Capture the cell that displays the provided text and extract its [x, y] central coordinate. 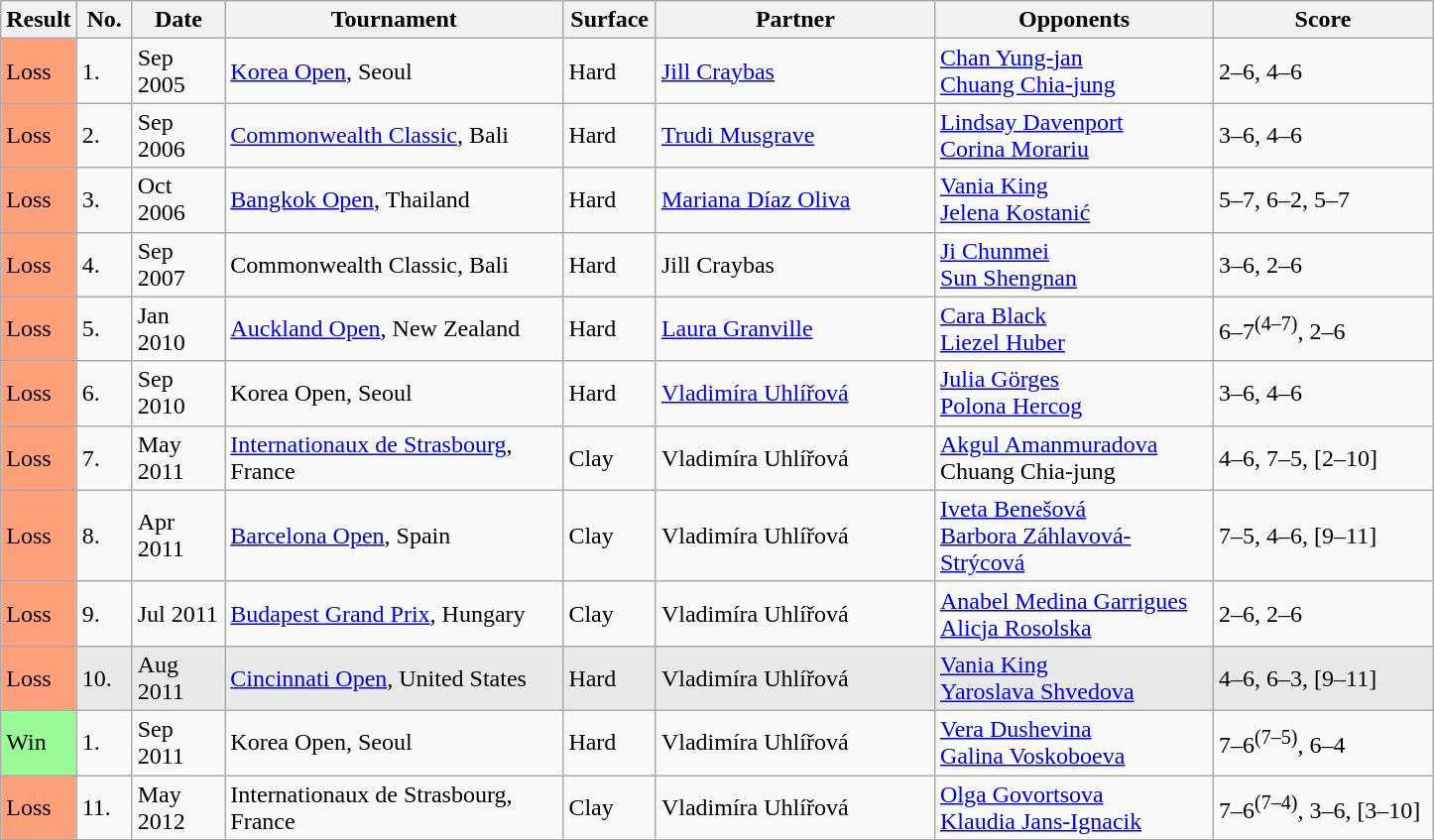
Sep 2007 [179, 264]
Date [179, 20]
10. [104, 678]
7–6(7–5), 6–4 [1323, 742]
Jan 2010 [179, 329]
Akgul Amanmuradova Chuang Chia-jung [1073, 458]
Partner [795, 20]
Lindsay Davenport Corina Morariu [1073, 135]
9. [104, 613]
5. [104, 329]
6–7(4–7), 2–6 [1323, 329]
Sep 2005 [179, 71]
Olga Govortsova Klaudia Jans-Ignacik [1073, 807]
11. [104, 807]
May 2012 [179, 807]
2–6, 2–6 [1323, 613]
Tournament [395, 20]
Sep 2006 [179, 135]
3. [104, 200]
4. [104, 264]
Surface [610, 20]
Trudi Musgrave [795, 135]
Auckland Open, New Zealand [395, 329]
Oct 2006 [179, 200]
Result [39, 20]
3–6, 2–6 [1323, 264]
No. [104, 20]
7. [104, 458]
Bangkok Open, Thailand [395, 200]
6. [104, 393]
2. [104, 135]
8. [104, 536]
Mariana Díaz Oliva [795, 200]
Win [39, 742]
5–7, 6–2, 5–7 [1323, 200]
7–5, 4–6, [9–11] [1323, 536]
Iveta Benešová Barbora Záhlavová-Strýcová [1073, 536]
4–6, 7–5, [2–10] [1323, 458]
Budapest Grand Prix, Hungary [395, 613]
Jul 2011 [179, 613]
2–6, 4–6 [1323, 71]
Julia Görges Polona Hercog [1073, 393]
Laura Granville [795, 329]
Score [1323, 20]
Opponents [1073, 20]
Vania King Jelena Kostanić [1073, 200]
Barcelona Open, Spain [395, 536]
Vania King Yaroslava Shvedova [1073, 678]
Apr 2011 [179, 536]
Anabel Medina Garrigues Alicja Rosolska [1073, 613]
Ji Chunmei Sun Shengnan [1073, 264]
7–6(7–4), 3–6, [3–10] [1323, 807]
Aug 2011 [179, 678]
4–6, 6–3, [9–11] [1323, 678]
Cara Black Liezel Huber [1073, 329]
Sep 2010 [179, 393]
Cincinnati Open, United States [395, 678]
Sep 2011 [179, 742]
Chan Yung-jan Chuang Chia-jung [1073, 71]
May 2011 [179, 458]
Vera Dushevina Galina Voskoboeva [1073, 742]
